Capture the cell that displays the provided text and extract its [x, y] central coordinate. 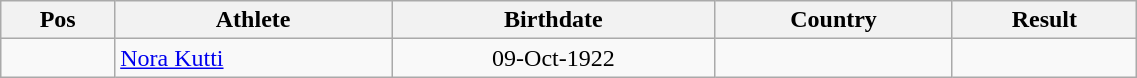
Result [1044, 20]
Country [834, 20]
Pos [58, 20]
09-Oct-1922 [554, 58]
Athlete [254, 20]
Birthdate [554, 20]
Nora Kutti [254, 58]
